Pinpoint the cell where the given text exists, returning its [X, Y] midpoint coordinate. 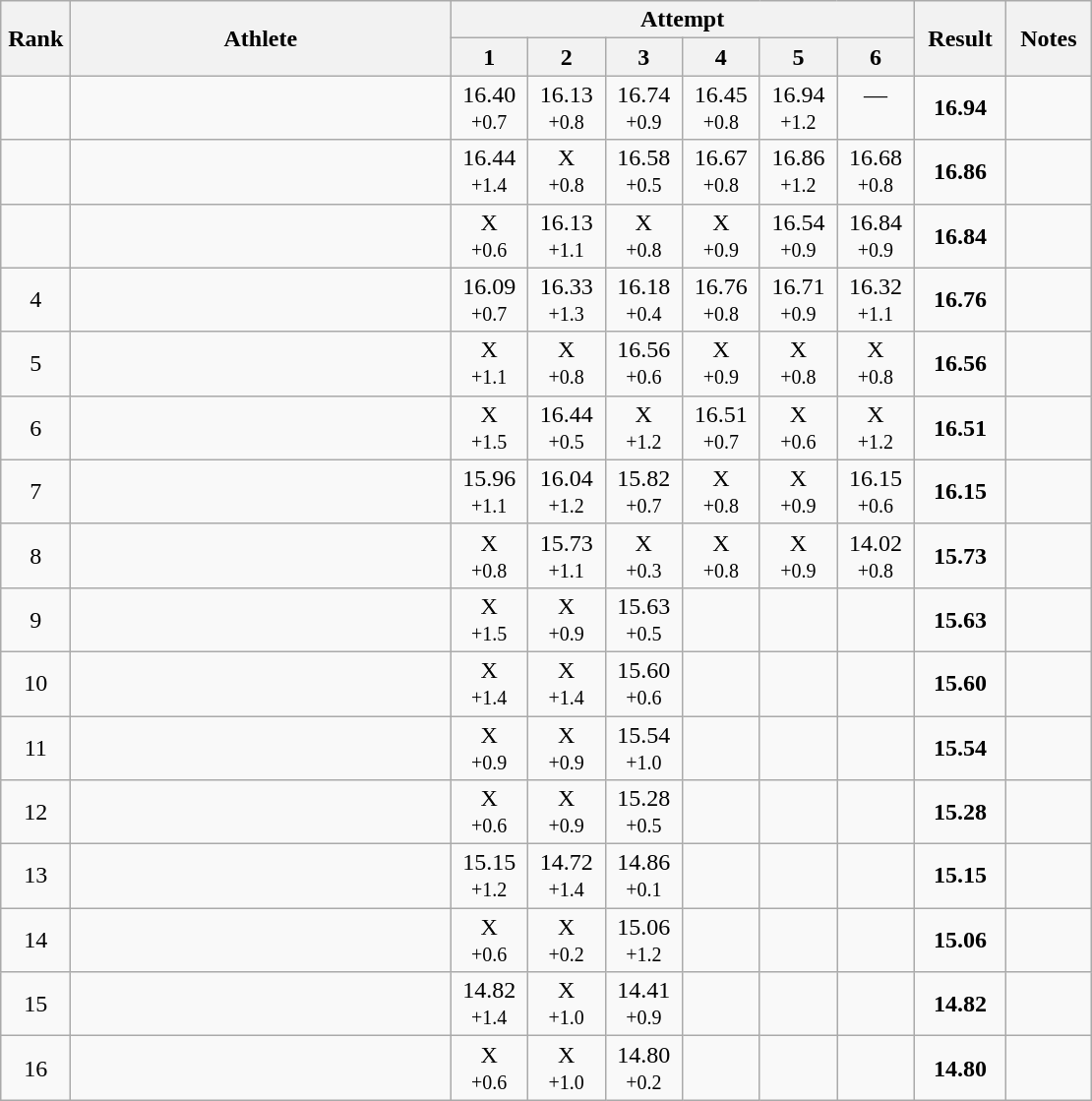
15.60 [960, 683]
16.94+1.2 [799, 108]
3 [643, 57]
16.56+0.6 [643, 364]
16.54+0.9 [799, 236]
1 [490, 57]
14.41+0.9 [643, 1004]
16.84+0.9 [876, 236]
10 [35, 683]
X+0.3 [643, 555]
16.84 [960, 236]
16.13+1.1 [567, 236]
16.76+0.8 [722, 299]
14.80+0.2 [643, 1069]
15.73 [960, 555]
12 [35, 813]
16.51 [960, 427]
16 [35, 1069]
11 [35, 748]
16.15+0.6 [876, 492]
14.86+0.1 [643, 876]
15.60+0.6 [643, 683]
15.96+1.1 [490, 492]
15.28 [960, 813]
15.54 [960, 748]
16.13+0.8 [567, 108]
16.40+0.7 [490, 108]
16.32+1.1 [876, 299]
14.72+1.4 [567, 876]
7 [35, 492]
16.58+0.5 [643, 171]
15.28+0.5 [643, 813]
16.04+1.2 [567, 492]
16.51+0.7 [722, 427]
15.73+1.1 [567, 555]
14.82 [960, 1004]
14 [35, 941]
15.15 [960, 876]
2 [567, 57]
8 [35, 555]
16.86+1.2 [799, 171]
15 [35, 1004]
— [876, 108]
15.15+1.2 [490, 876]
16.44+0.5 [567, 427]
16.09+0.7 [490, 299]
X+0.2 [567, 941]
Notes [1049, 38]
15.54+1.0 [643, 748]
16.45+0.8 [722, 108]
16.15 [960, 492]
15.06 [960, 941]
13 [35, 876]
Result [960, 38]
16.67+0.8 [722, 171]
15.06+1.2 [643, 941]
16.18+0.4 [643, 299]
16.76 [960, 299]
Attempt [683, 20]
14.02+0.8 [876, 555]
16.74+0.9 [643, 108]
16.86 [960, 171]
Rank [35, 38]
16.44+1.4 [490, 171]
15.63+0.5 [643, 620]
15.82+0.7 [643, 492]
14.82+1.4 [490, 1004]
14.80 [960, 1069]
16.71+0.9 [799, 299]
9 [35, 620]
15.63 [960, 620]
X+1.1 [490, 364]
16.33+1.3 [567, 299]
16.56 [960, 364]
Athlete [261, 38]
16.68+0.8 [876, 171]
16.94 [960, 108]
